Determine the [x, y] coordinate at the center of the cell enclosing the given text.  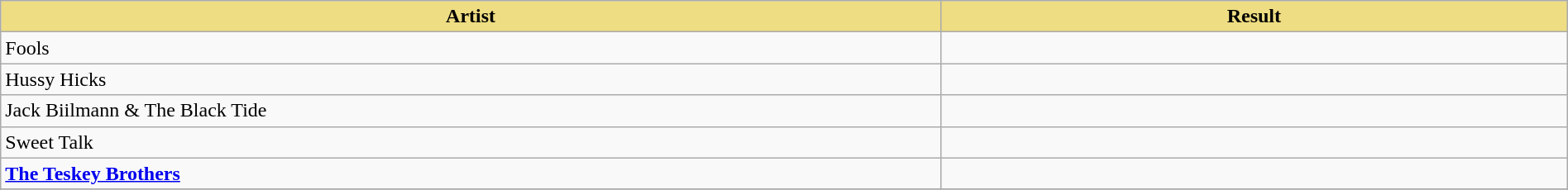
Artist [471, 17]
Result [1254, 17]
Hussy Hicks [471, 79]
Sweet Talk [471, 142]
Jack Biilmann & The Black Tide [471, 111]
The Teskey Brothers [471, 173]
Fools [471, 48]
